Extract the (X, Y) coordinate from the center of the cell holding the provided text.  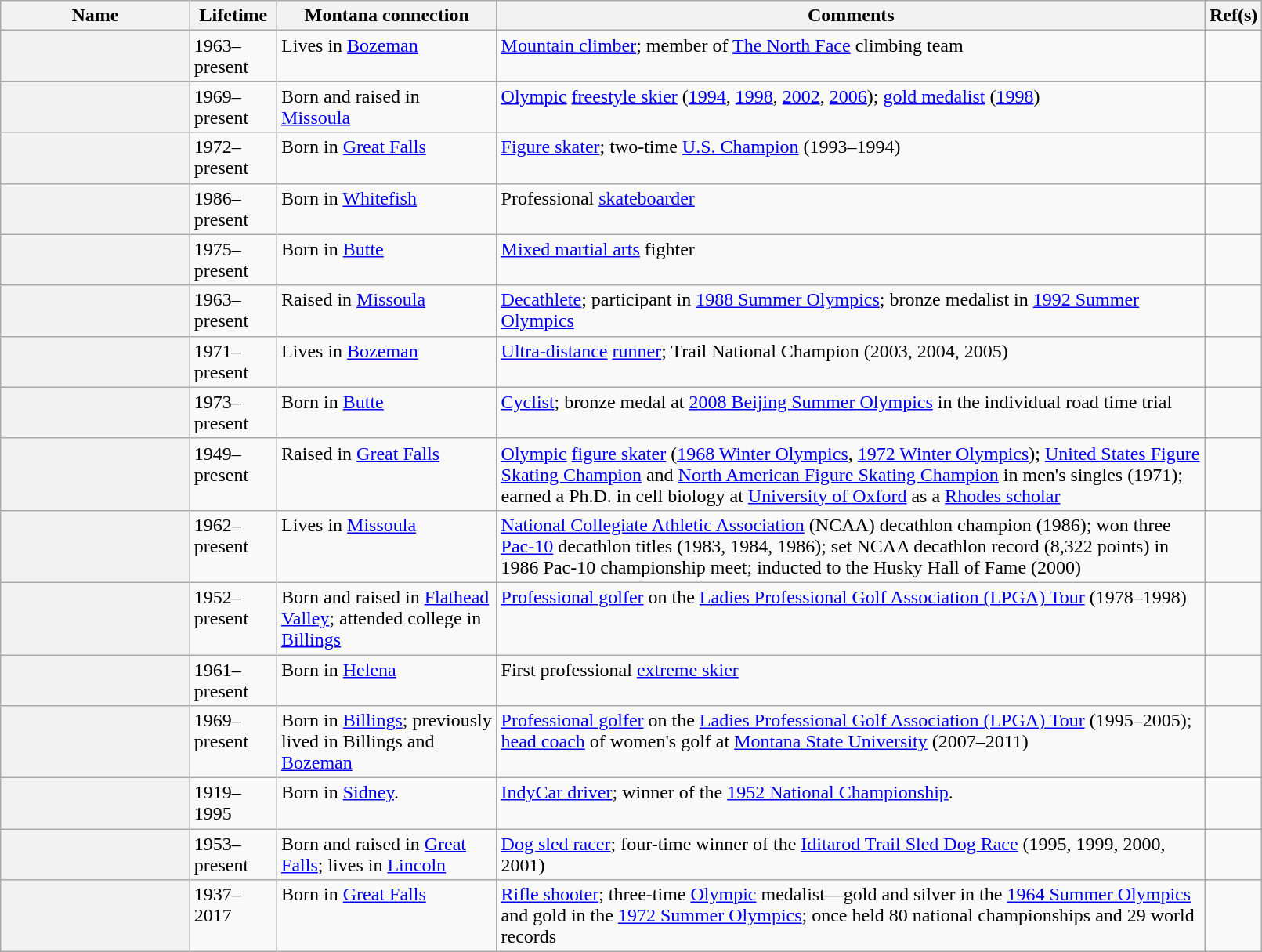
Raised in Great Falls (387, 474)
1971–present (233, 362)
1961–present (233, 680)
Cyclist; bronze medal at 2008 Beijing Summer Olympics in the individual road time trial (851, 412)
Born in Whitefish (387, 208)
Ultra-distance runner; Trail National Champion (2003, 2004, 2005) (851, 362)
Name (96, 16)
Mixed martial arts fighter (851, 260)
Born in Billings; previously lived in Billings and Bozeman (387, 742)
Comments (851, 16)
Montana connection (387, 16)
Olympic freestyle skier (1994, 1998, 2002, 2006); gold medalist (1998) (851, 107)
1952–present (233, 618)
1986–present (233, 208)
1973–present (233, 412)
Born and raised in Flathead Valley; attended college in Billings (387, 618)
Lifetime (233, 16)
Figure skater; two-time U.S. Champion (1993–1994) (851, 158)
1962–present (233, 546)
Ref(s) (1233, 16)
Professional skateboarder (851, 208)
1937–2017 (233, 916)
IndyCar driver; winner of the 1952 National Championship. (851, 804)
1953–present (233, 854)
Professional golfer on the Ladies Professional Golf Association (LPGA) Tour (1978–1998) (851, 618)
Raised in Missoula (387, 310)
Decathlete; participant in 1988 Summer Olympics; bronze medalist in 1992 Summer Olympics (851, 310)
1972–present (233, 158)
1919–1995 (233, 804)
Lives in Missoula (387, 546)
Born and raised in Great Falls; lives in Lincoln (387, 854)
1949–present (233, 474)
Mountain climber; member of The North Face climbing team (851, 56)
Born in Sidney. (387, 804)
First professional extreme skier (851, 680)
Born in Helena (387, 680)
Born and raised in Missoula (387, 107)
Dog sled racer; four-time winner of the Iditarod Trail Sled Dog Race (1995, 1999, 2000, 2001) (851, 854)
1975–present (233, 260)
